Find where the given text appears and provide that cell's center as (x, y) coordinate. 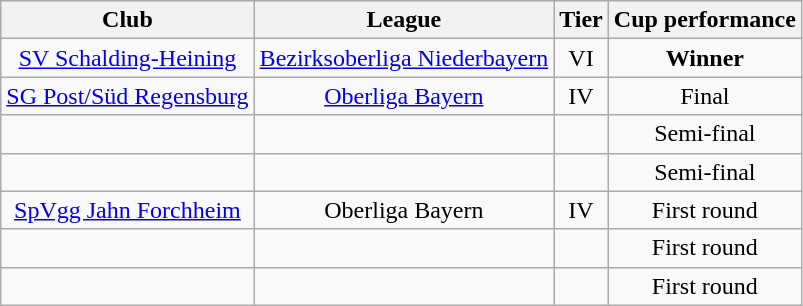
SV Schalding-Heining (128, 58)
Tier (582, 20)
VI (582, 58)
Club (128, 20)
League (404, 20)
Final (704, 96)
Winner (704, 58)
SG Post/Süd Regensburg (128, 96)
SpVgg Jahn Forchheim (128, 210)
Bezirksoberliga Niederbayern (404, 58)
Cup performance (704, 20)
